Find where the given text appears and provide that cell's center as [x, y] coordinate. 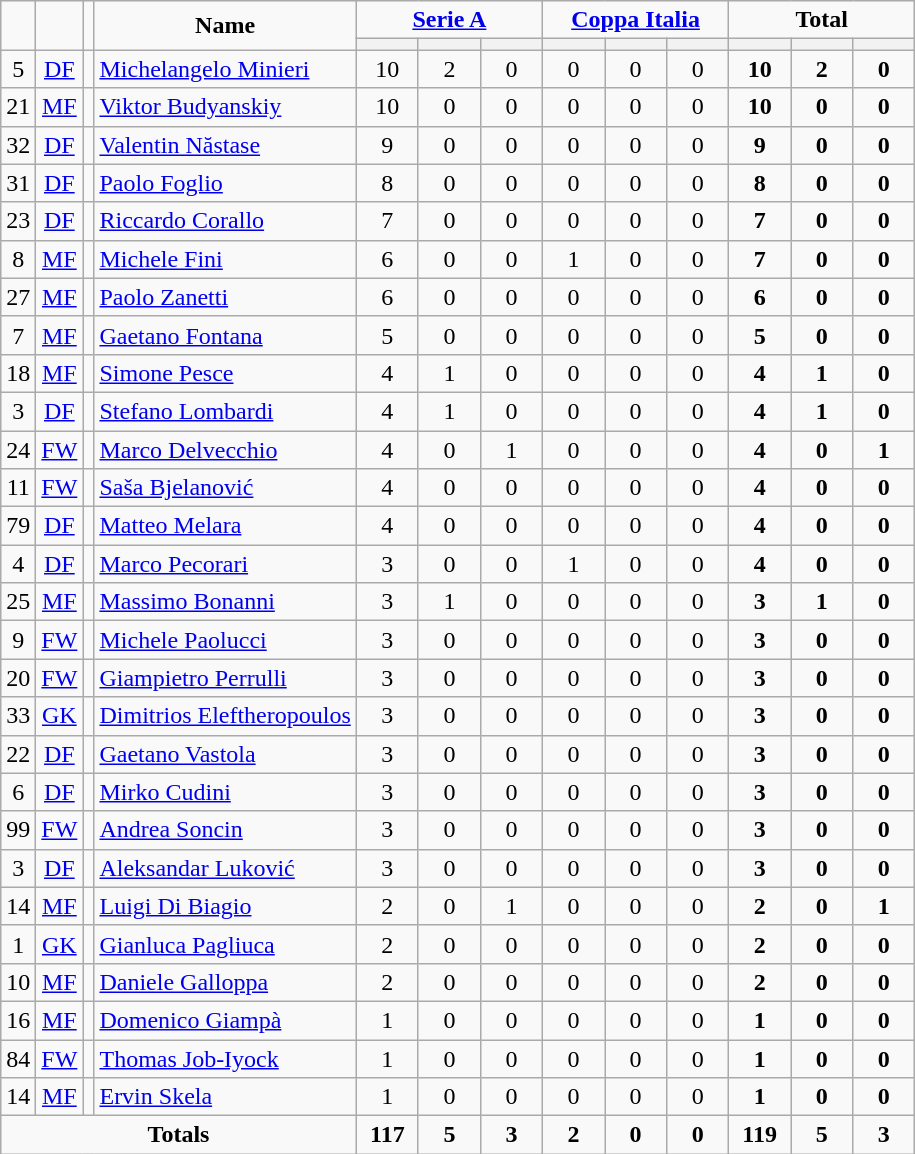
Thomas Job-Iyock [225, 1059]
25 [18, 602]
Total [822, 20]
Dimitrios Eleftheropoulos [225, 716]
21 [18, 107]
18 [18, 373]
Matteo Melara [225, 526]
Michelangelo Minieri [225, 69]
Name [225, 26]
Simone Pesce [225, 373]
Saša Bjelanović [225, 488]
Paolo Zanetti [225, 297]
Ervin Skela [225, 1097]
Michele Fini [225, 259]
32 [18, 145]
24 [18, 449]
22 [18, 754]
31 [18, 183]
Marco Delvecchio [225, 449]
27 [18, 297]
Paolo Foglio [225, 183]
Michele Paolucci [225, 640]
Marco Pecorari [225, 564]
Riccardo Corallo [225, 221]
Gaetano Fontana [225, 335]
119 [760, 1135]
16 [18, 1020]
20 [18, 678]
117 [387, 1135]
Viktor Budyanskiy [225, 107]
33 [18, 716]
Giampietro Perrulli [225, 678]
Gianluca Pagliuca [225, 944]
Coppa Italia [635, 20]
Valentin Năstase [225, 145]
11 [18, 488]
Daniele Galloppa [225, 982]
Gaetano Vastola [225, 754]
23 [18, 221]
99 [18, 830]
Domenico Giampà [225, 1020]
Luigi Di Biagio [225, 906]
84 [18, 1059]
Massimo Bonanni [225, 602]
Totals [179, 1135]
Mirko Cudini [225, 792]
79 [18, 526]
Aleksandar Luković [225, 868]
Serie A [449, 20]
Stefano Lombardi [225, 411]
Andrea Soncin [225, 830]
